Determine the [X, Y] coordinate at the center of the cell enclosing the given text.  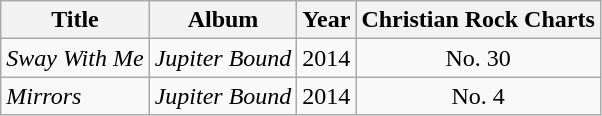
Christian Rock Charts [478, 20]
Title [75, 20]
Year [326, 20]
Sway With Me [75, 58]
No. 30 [478, 58]
Mirrors [75, 96]
Album [223, 20]
No. 4 [478, 96]
